Identify which cell holds the provided text, then report its (x, y) central coordinate. 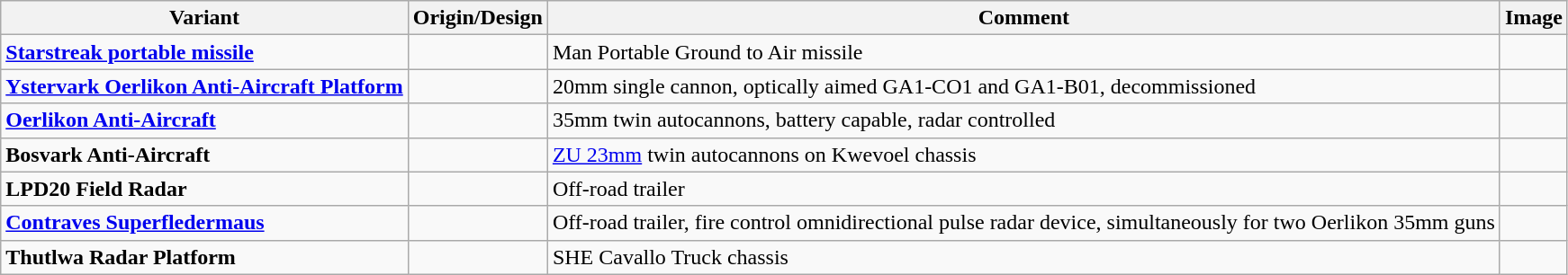
Man Portable Ground to Air missile (1023, 52)
Image (1534, 18)
Ystervark Oerlikon Anti-Aircraft Platform (205, 86)
Variant (205, 18)
Off-road trailer (1023, 189)
Bosvark Anti-Aircraft (205, 155)
Starstreak portable missile (205, 52)
LPD20 Field Radar (205, 189)
Thutlwa Radar Platform (205, 257)
20mm single cannon, optically aimed GA1-CO1 and GA1-B01, decommissioned (1023, 86)
ZU 23mm twin autocannons on Kwevoel chassis (1023, 155)
35mm twin autocannons, battery capable, radar controlled (1023, 120)
SHE Cavallo Truck chassis (1023, 257)
Contraves Superfledermaus (205, 223)
Oerlikon Anti-Aircraft (205, 120)
Off-road trailer, fire control omnidirectional pulse radar device, simultaneously for two Oerlikon 35mm guns (1023, 223)
Origin/Design (477, 18)
Comment (1023, 18)
